Find where the given text appears and provide that cell's center as (X, Y) coordinate. 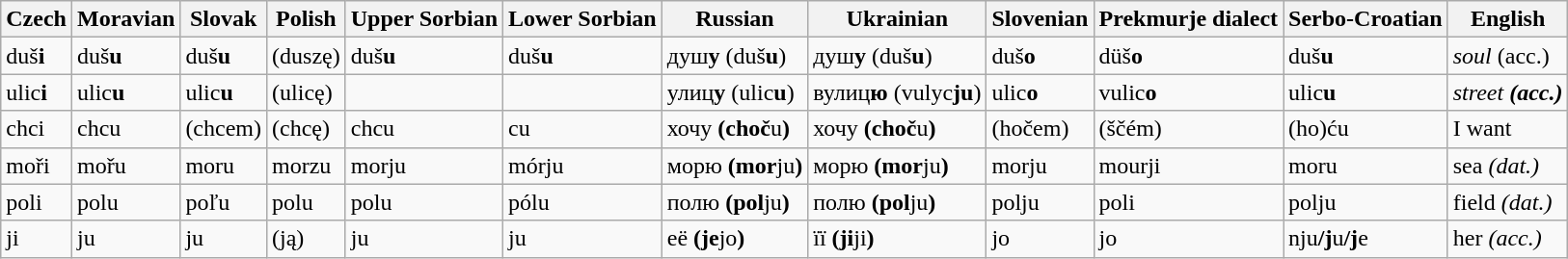
mourji (1188, 166)
Polish (307, 19)
cu (582, 129)
ji (37, 239)
Russian (735, 19)
ulico (1040, 92)
Czech (37, 19)
nju/ju/je (1365, 239)
vulico (1188, 92)
Ukrainian (897, 19)
field (dat.) (1508, 202)
вулицю (vulycju) (897, 92)
düšo (1188, 56)
(chcem) (224, 129)
sea (dat.) (1508, 166)
її (jiji) (897, 239)
soul (acc.) (1508, 56)
Slovenian (1040, 19)
Slovak (224, 19)
её (jejo) (735, 239)
(hočem) (1040, 129)
street (acc.) (1508, 92)
Lower Sorbian (582, 19)
poľu (224, 202)
mórju (582, 166)
(chcę) (307, 129)
Upper Sorbian (424, 19)
chci (37, 129)
English (1508, 19)
I want (1508, 129)
(duszę) (307, 56)
ulici (37, 92)
(ščém) (1188, 129)
dušo (1040, 56)
Serbo-Croatian (1365, 19)
duši (37, 56)
(ją) (307, 239)
(ho)ću (1365, 129)
mořu (125, 166)
morzu (307, 166)
her (acc.) (1508, 239)
pólu (582, 202)
улицу (ulicu) (735, 92)
(ulicę) (307, 92)
Prekmurje dialect (1188, 19)
moři (37, 166)
Moravian (125, 19)
